Output the [x, y] coordinate of the center of the cell containing the given text.  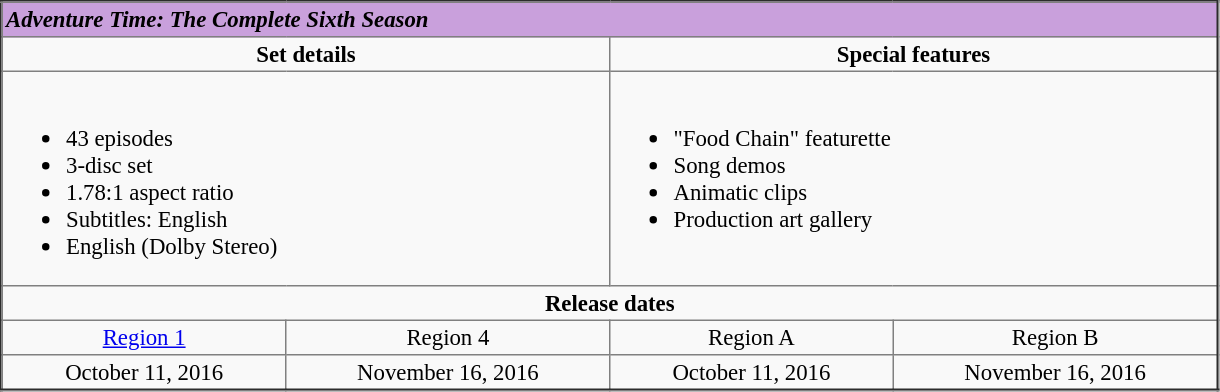
Set details [306, 54]
Region B [1056, 338]
Region 4 [448, 338]
Special features [914, 54]
Region 1 [144, 338]
Adventure Time: The Complete Sixth Season [610, 20]
Region A [752, 338]
Release dates [610, 303]
"Food Chain" featuretteSong demosAnimatic clipsProduction art gallery [914, 178]
43 episodes3-disc set1.78:1 aspect ratioSubtitles: EnglishEnglish (Dolby Stereo) [306, 178]
